Identify which cell holds the provided text, then report its (x, y) central coordinate. 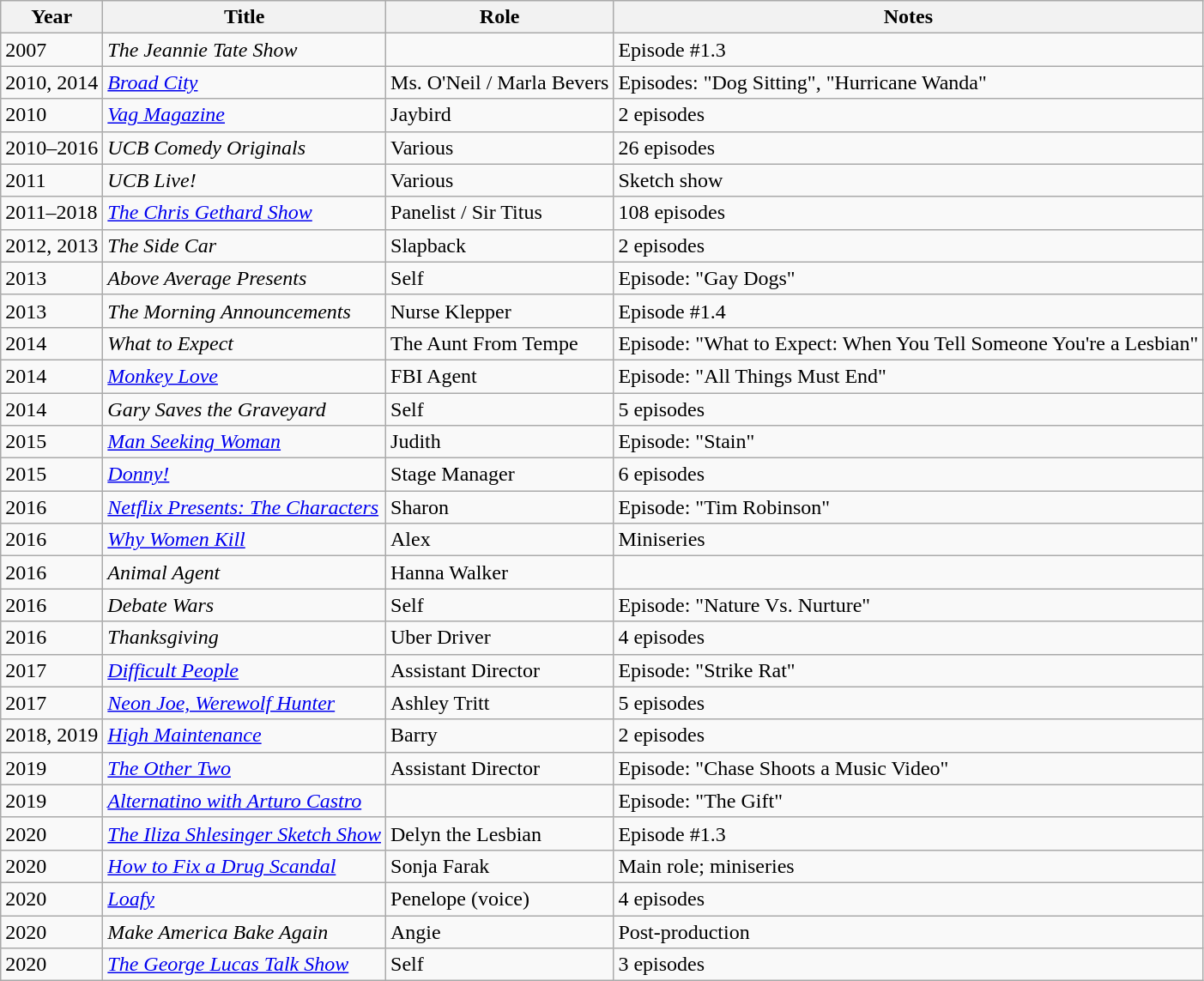
Episode: "Stain" (908, 442)
Sketch show (908, 180)
The Aunt From Tempe (499, 343)
Episode: "Chase Shoots a Music Video" (908, 768)
Episode #1.4 (908, 311)
2010 (51, 115)
Episode: "Nature Vs. Nurture" (908, 605)
Title (245, 17)
UCB Comedy Originals (245, 148)
The Iliza Shlesinger Sketch Show (245, 833)
108 episodes (908, 213)
Netflix Presents: The Characters (245, 507)
UCB Live! (245, 180)
Jaybird (499, 115)
Stage Manager (499, 475)
Neon Joe, Werewolf Hunter (245, 703)
Barry (499, 736)
Penelope (voice) (499, 899)
Main role; miniseries (908, 866)
Hanna Walker (499, 572)
Why Women Kill (245, 540)
Notes (908, 17)
6 episodes (908, 475)
Episode: "The Gift" (908, 801)
2012, 2013 (51, 245)
What to Expect (245, 343)
2018, 2019 (51, 736)
Monkey Love (245, 376)
How to Fix a Drug Scandal (245, 866)
Debate Wars (245, 605)
Ashley Tritt (499, 703)
2011 (51, 180)
Above Average Presents (245, 278)
Uber Driver (499, 638)
Alex (499, 540)
Thanksgiving (245, 638)
Ms. O'Neil / Marla Bevers (499, 82)
Delyn the Lesbian (499, 833)
Slapback (499, 245)
Episode: "What to Expect: When You Tell Someone You're a Lesbian" (908, 343)
Gary Saves the Graveyard (245, 409)
Sharon (499, 507)
Loafy (245, 899)
The Jeannie Tate Show (245, 50)
Animal Agent (245, 572)
Difficult People (245, 670)
Broad City (245, 82)
2010–2016 (51, 148)
Vag Magazine (245, 115)
Role (499, 17)
High Maintenance (245, 736)
Episode: "Strike Rat" (908, 670)
Donny! (245, 475)
Alternatino with Arturo Castro (245, 801)
Episode: "Gay Dogs" (908, 278)
Panelist / Sir Titus (499, 213)
2011–2018 (51, 213)
The Chris Gethard Show (245, 213)
Episodes: "Dog Sitting", "Hurricane Wanda" (908, 82)
Nurse Klepper (499, 311)
Make America Bake Again (245, 931)
Episode: "All Things Must End" (908, 376)
Miniseries (908, 540)
Man Seeking Woman (245, 442)
Post-production (908, 931)
The Other Two (245, 768)
Year (51, 17)
The Side Car (245, 245)
FBI Agent (499, 376)
The Morning Announcements (245, 311)
2010, 2014 (51, 82)
2007 (51, 50)
26 episodes (908, 148)
Judith (499, 442)
The George Lucas Talk Show (245, 965)
Sonja Farak (499, 866)
Episode: "Tim Robinson" (908, 507)
Angie (499, 931)
3 episodes (908, 965)
